Locate the cell with the specified text and output its (X, Y) center coordinate. 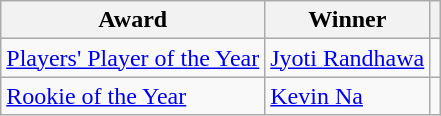
Players' Player of the Year (133, 58)
Rookie of the Year (133, 96)
Award (133, 20)
Jyoti Randhawa (348, 58)
Kevin Na (348, 96)
Winner (348, 20)
